Provide the (X, Y) coordinate of the cell's center where the given text is located.  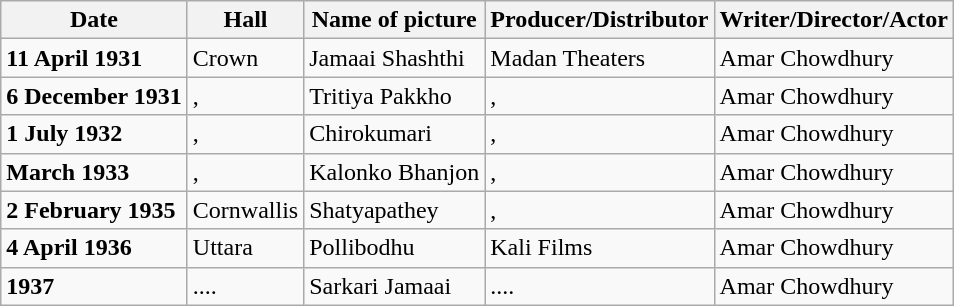
Crown (245, 58)
Chirokumari (394, 134)
11 April 1931 (94, 58)
Cornwallis (245, 210)
1937 (94, 286)
Tritiya Pakkho (394, 96)
Producer/Distributor (600, 20)
Pollibodhu (394, 248)
Writer/Director/Actor (834, 20)
March 1933 (94, 172)
Date (94, 20)
2 February 1935 (94, 210)
Kalonko Bhanjon (394, 172)
Madan Theaters (600, 58)
Kali Films (600, 248)
4 April 1936 (94, 248)
Jamaai Shashthi (394, 58)
Sarkari Jamaai (394, 286)
Shatyapathey (394, 210)
Hall (245, 20)
1 July 1932 (94, 134)
Name of picture (394, 20)
6 December 1931 (94, 96)
Uttara (245, 248)
